Determine the (x, y) coordinate at the center of the cell enclosing the given text.  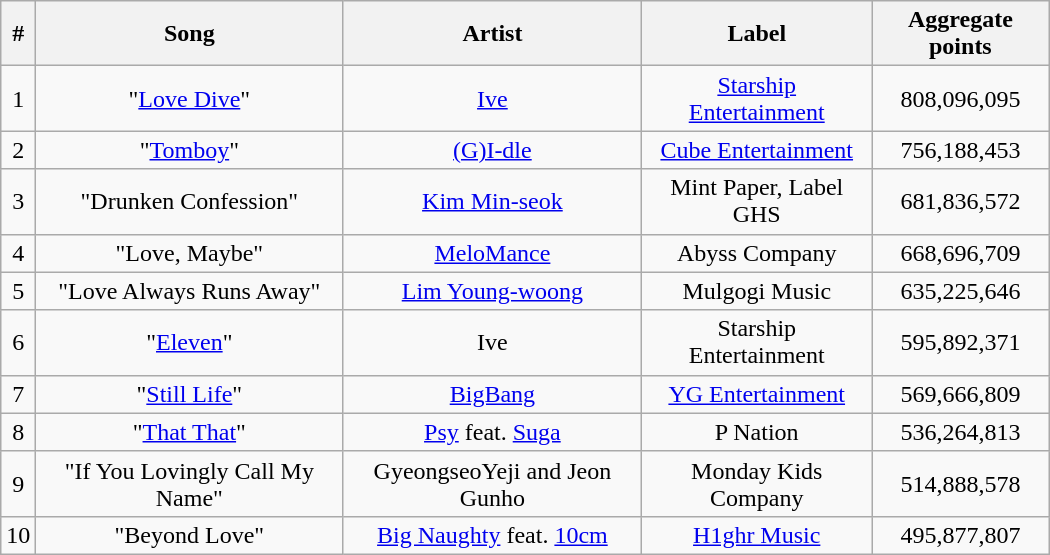
"Tomboy" (190, 150)
"If You Lovingly Call My Name" (190, 484)
BigBang (492, 394)
"Love, Maybe" (190, 253)
Lim Young-woong (492, 291)
Label (757, 34)
Kim Min-seok (492, 202)
Aggregate points (961, 34)
Monday Kids Company (757, 484)
"Drunken Confession" (190, 202)
681,836,572 (961, 202)
Abyss Company (757, 253)
YG Entertainment (757, 394)
3 (18, 202)
7 (18, 394)
635,225,646 (961, 291)
10 (18, 535)
"Beyond Love" (190, 535)
P Nation (757, 432)
# (18, 34)
"Love Dive" (190, 98)
514,888,578 (961, 484)
MeloMance (492, 253)
Big Naughty feat. 10cm (492, 535)
Mulgogi Music (757, 291)
"Love Always Runs Away" (190, 291)
595,892,371 (961, 342)
H1ghr Music (757, 535)
Mint Paper, Label GHS (757, 202)
2 (18, 150)
4 (18, 253)
GyeongseoYeji and Jeon Gunho (492, 484)
"That That" (190, 432)
5 (18, 291)
6 (18, 342)
808,096,095 (961, 98)
Cube Entertainment (757, 150)
"Still Life" (190, 394)
668,696,709 (961, 253)
1 (18, 98)
9 (18, 484)
536,264,813 (961, 432)
756,188,453 (961, 150)
495,877,807 (961, 535)
8 (18, 432)
"Eleven" (190, 342)
Psy feat. Suga (492, 432)
569,666,809 (961, 394)
(G)I-dle (492, 150)
Song (190, 34)
Artist (492, 34)
